Search for the cell housing the specified text and yield its [X, Y] center coordinate. 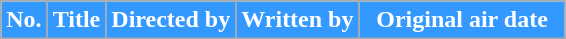
Directed by [171, 20]
Original air date [462, 20]
Written by [298, 20]
Title [76, 20]
No. [24, 20]
